Identify which cell holds the provided text, then report its (X, Y) central coordinate. 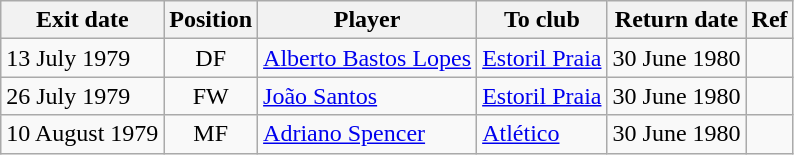
João Santos (368, 96)
FW (211, 96)
Position (211, 20)
MF (211, 134)
10 August 1979 (82, 134)
Alberto Bastos Lopes (368, 58)
Ref (770, 20)
26 July 1979 (82, 96)
DF (211, 58)
13 July 1979 (82, 58)
Exit date (82, 20)
Atlético (542, 134)
Adriano Spencer (368, 134)
To club (542, 20)
Player (368, 20)
Return date (676, 20)
